Capture the cell that displays the provided text and extract its (X, Y) central coordinate. 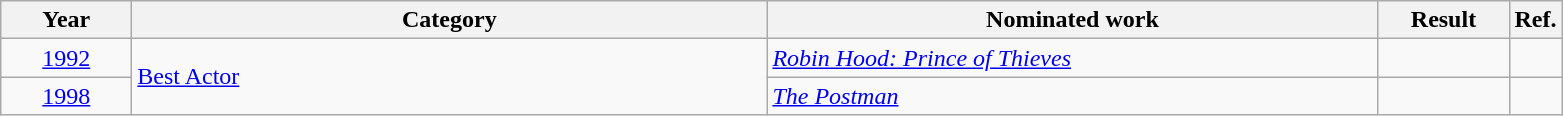
Best Actor (450, 77)
The Postman (1072, 96)
Robin Hood: Prince of Thieves (1072, 58)
Nominated work (1072, 20)
Ref. (1536, 20)
1998 (66, 96)
Result (1444, 20)
Category (450, 20)
Year (66, 20)
1992 (66, 58)
